Return [X, Y] of the center of cell containing provided text 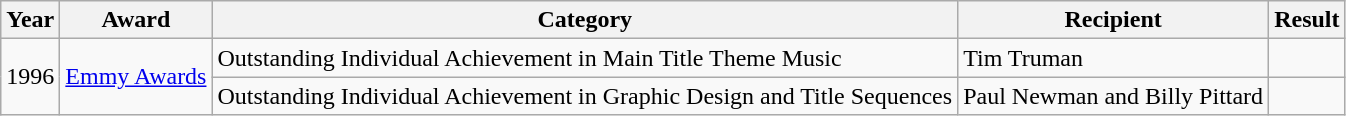
1996 [30, 77]
Year [30, 20]
Recipient [1114, 20]
Outstanding Individual Achievement in Main Title Theme Music [585, 58]
Award [136, 20]
Result [1307, 20]
Tim Truman [1114, 58]
Emmy Awards [136, 77]
Outstanding Individual Achievement in Graphic Design and Title Sequences [585, 96]
Category [585, 20]
Paul Newman and Billy Pittard [1114, 96]
